For the text-containing cell, return its midpoint in (x, y) coordinate format. 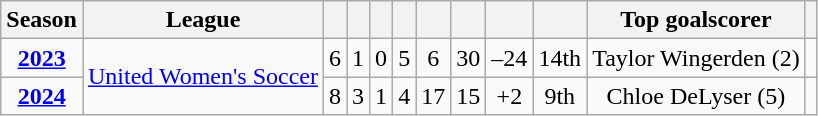
Taylor Wingerden (2) (696, 58)
Season (42, 20)
17 (434, 96)
2024 (42, 96)
–24 (510, 58)
Top goalscorer (696, 20)
United Women's Soccer (202, 77)
15 (468, 96)
14th (560, 58)
4 (404, 96)
League (202, 20)
9th (560, 96)
Chloe DeLyser (5) (696, 96)
30 (468, 58)
+2 (510, 96)
8 (334, 96)
0 (382, 58)
5 (404, 58)
2023 (42, 58)
3 (358, 96)
